Capture the cell that displays the provided text and extract its [X, Y] central coordinate. 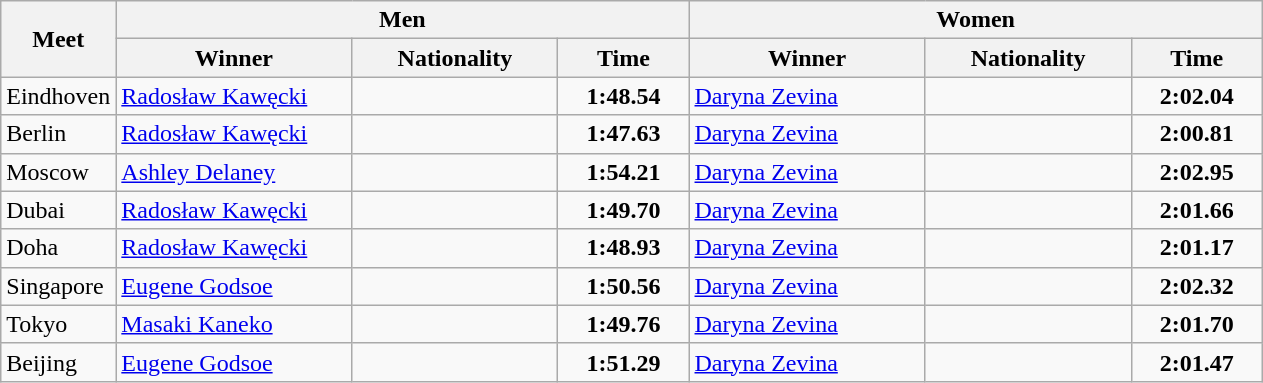
Beijing [58, 362]
Dubai [58, 210]
Men [402, 20]
1:54.21 [624, 172]
2:01.17 [1196, 248]
2:02.04 [1196, 96]
1:49.76 [624, 324]
1:48.54 [624, 96]
Eindhoven [58, 96]
1:47.63 [624, 134]
2:01.70 [1196, 324]
2:00.81 [1196, 134]
1:50.56 [624, 286]
Doha [58, 248]
2:01.66 [1196, 210]
Masaki Kaneko [234, 324]
2:01.47 [1196, 362]
1:49.70 [624, 210]
Meet [58, 39]
Ashley Delaney [234, 172]
2:02.32 [1196, 286]
1:48.93 [624, 248]
Tokyo [58, 324]
Women [976, 20]
Singapore [58, 286]
Berlin [58, 134]
1:51.29 [624, 362]
Moscow [58, 172]
2:02.95 [1196, 172]
